Find where the given text appears and provide that cell's center as [X, Y] coordinate. 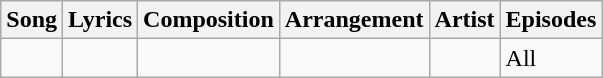
Episodes [551, 20]
Composition [209, 20]
Arrangement [354, 20]
Artist [464, 20]
Lyrics [100, 20]
All [551, 58]
Song [32, 20]
